Output the [x, y] coordinate of the center of the cell containing the given text.  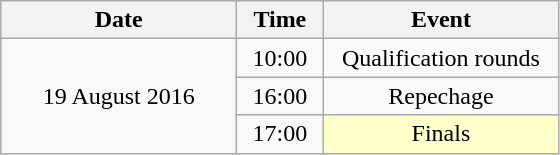
Time [280, 20]
19 August 2016 [119, 96]
Qualification rounds [441, 58]
Event [441, 20]
10:00 [280, 58]
17:00 [280, 134]
16:00 [280, 96]
Finals [441, 134]
Date [119, 20]
Repechage [441, 96]
